Determine the [X, Y] coordinate at the center of the cell enclosing the given text.  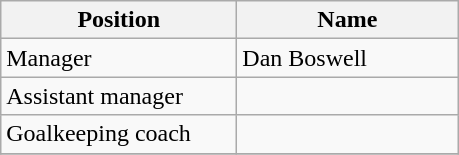
Manager [119, 58]
Name [348, 20]
Assistant manager [119, 96]
Position [119, 20]
Dan Boswell [348, 58]
Goalkeeping coach [119, 134]
